Capture the cell that displays the provided text and extract its (x, y) central coordinate. 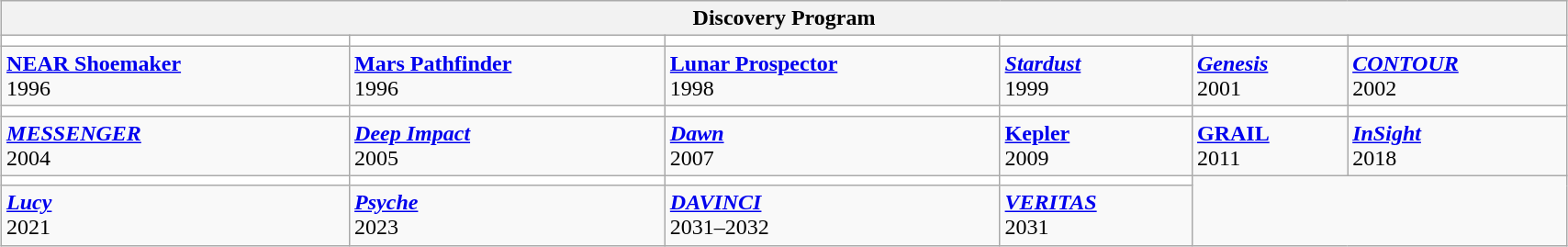
Stardust1999 (1096, 75)
Genesis2001 (1269, 75)
Lunar Prospector1998 (832, 75)
Dawn2007 (832, 145)
Kepler2009 (1096, 145)
DAVINCI2031–2032 (832, 215)
Deep Impact2005 (508, 145)
CONTOUR2002 (1458, 75)
MESSENGER2004 (176, 145)
NEAR Shoemaker1996 (176, 75)
Discovery Program (784, 18)
GRAIL2011 (1269, 145)
Psyche2023 (508, 215)
Lucy2021 (176, 215)
Mars Pathfinder1996 (508, 75)
VERITAS2031 (1096, 215)
InSight2018 (1458, 145)
